Identify which cell holds the provided text, then report its (x, y) central coordinate. 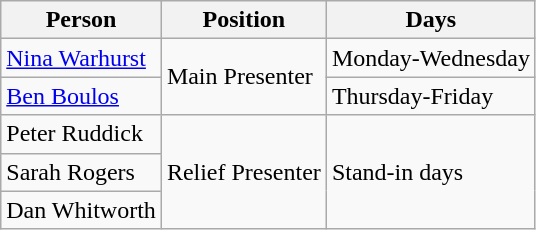
Thursday-Friday (430, 96)
Main Presenter (244, 77)
Peter Ruddick (82, 134)
Monday-Wednesday (430, 58)
Position (244, 20)
Sarah Rogers (82, 172)
Nina Warhurst (82, 58)
Dan Whitworth (82, 210)
Days (430, 20)
Ben Boulos (82, 96)
Stand-in days (430, 172)
Person (82, 20)
Relief Presenter (244, 172)
